From the cell containing the given text, extract its center point as (X, Y) coordinate. 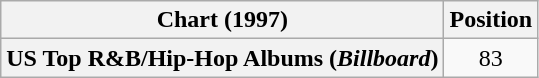
Position (491, 20)
US Top R&B/Hip-Hop Albums (Billboard) (222, 58)
Chart (1997) (222, 20)
83 (491, 58)
